Provide the [X, Y] coordinate of the cell's center where the given text is located.  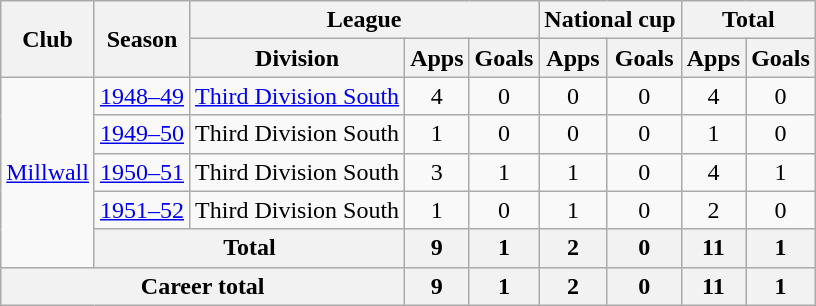
Club [48, 39]
1950–51 [142, 172]
League [364, 20]
3 [437, 172]
Millwall [48, 172]
Division [298, 58]
Career total [203, 286]
Season [142, 39]
1951–52 [142, 210]
1948–49 [142, 96]
1949–50 [142, 134]
National cup [610, 20]
